Determine the [X, Y] coordinate at the center of the cell enclosing the given text.  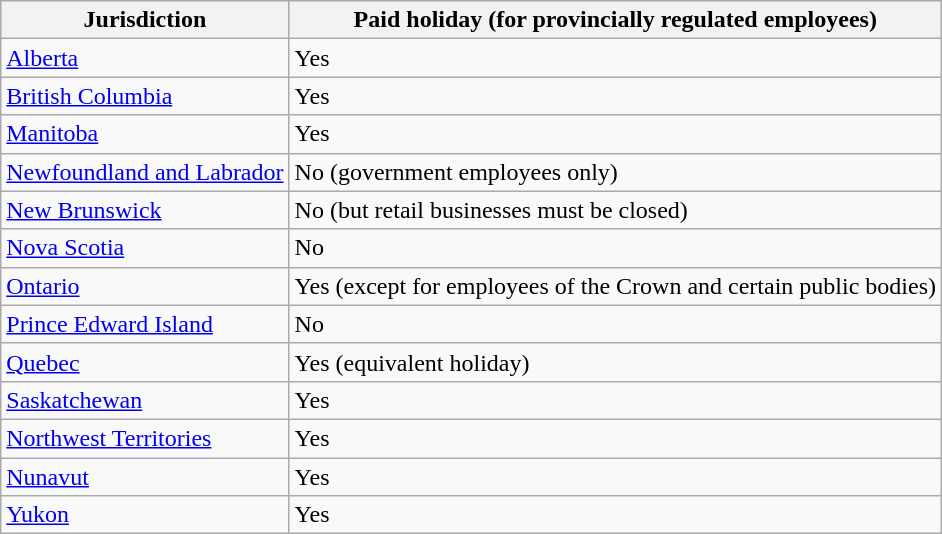
Quebec [145, 362]
Jurisdiction [145, 20]
Newfoundland and Labrador [145, 172]
Alberta [145, 58]
Paid holiday (for provincially regulated employees) [615, 20]
British Columbia [145, 96]
Saskatchewan [145, 400]
New Brunswick [145, 210]
Nova Scotia [145, 248]
Yukon [145, 515]
Prince Edward Island [145, 324]
No (government employees only) [615, 172]
No (but retail businesses must be closed) [615, 210]
Manitoba [145, 134]
Northwest Territories [145, 438]
Yes (equivalent holiday) [615, 362]
Ontario [145, 286]
Yes (except for employees of the Crown and certain public bodies) [615, 286]
Nunavut [145, 477]
